Detect which cell encompasses the target text, then output its [x, y] center coordinate. 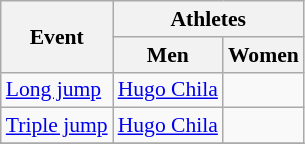
Women [264, 55]
Event [57, 36]
Men [168, 55]
Long jump [57, 90]
Triple jump [57, 126]
Athletes [208, 19]
